Return [X, Y] of the center of cell containing provided text 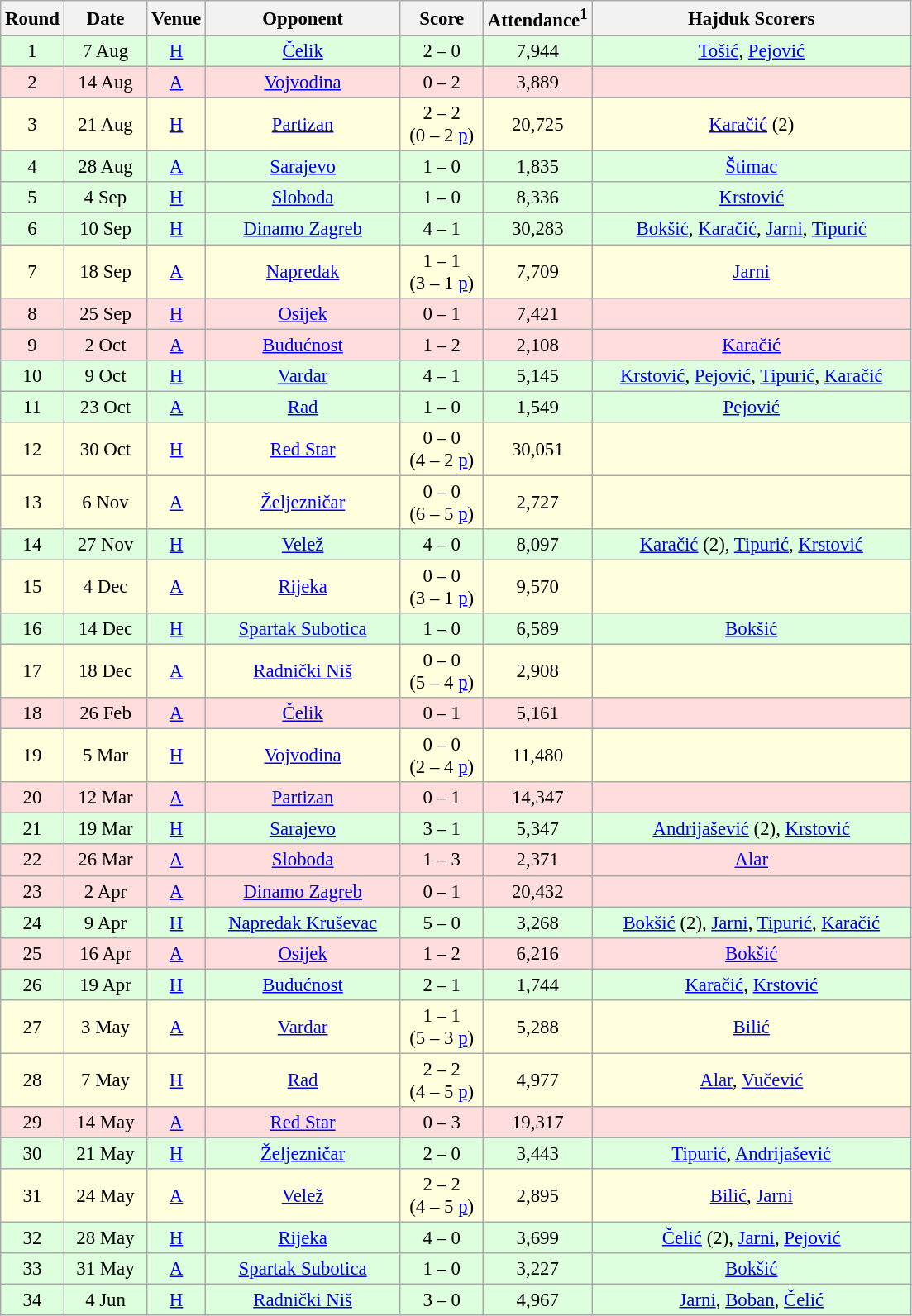
Opponent [303, 18]
19 Mar [106, 829]
34 [32, 1300]
Tošić, Pejović [752, 51]
18 Sep [106, 271]
9 Apr [106, 923]
20,725 [537, 124]
3,443 [537, 1153]
2 – 1 [442, 985]
2,895 [537, 1195]
3 May [106, 1027]
27 Nov [106, 545]
7,421 [537, 313]
Napredak Kruševac [303, 923]
3 – 0 [442, 1300]
0 – 3 [442, 1123]
3,268 [537, 923]
9 Oct [106, 375]
30 [32, 1153]
Alar, Vučević [752, 1080]
4 Jun [106, 1300]
25 [32, 953]
Round [32, 18]
Štimac [752, 167]
6 [32, 229]
Bokšić (2), Jarni, Tipurić, Karačić [752, 923]
Jarni, Boban, Čelić [752, 1300]
Karačić (2), Tipurić, Krstović [752, 545]
26 Mar [106, 861]
28 [32, 1080]
Karačić, Krstović [752, 985]
11 [32, 407]
9,570 [537, 587]
9 [32, 345]
Krstović, Pejović, Tipurić, Karačić [752, 375]
0 – 0(4 – 2 p) [442, 450]
10 [32, 375]
21 May [106, 1153]
32 [32, 1238]
2,371 [537, 861]
Karačić (2) [752, 124]
7 [32, 271]
5,161 [537, 713]
12 Mar [106, 798]
8,097 [537, 545]
16 [32, 629]
Jarni [752, 271]
Napredak [303, 271]
19 Apr [106, 985]
0 – 0(5 – 4 p) [442, 671]
0 – 0(2 – 4 p) [442, 756]
4,967 [537, 1300]
5 Mar [106, 756]
16 Apr [106, 953]
1,549 [537, 407]
2 [32, 83]
8 [32, 313]
Score [442, 18]
14,347 [537, 798]
4 Sep [106, 198]
23 Oct [106, 407]
7,709 [537, 271]
14 Dec [106, 629]
7 Aug [106, 51]
4 Dec [106, 587]
Andrijašević (2), Krstović [752, 829]
1,744 [537, 985]
2,108 [537, 345]
14 May [106, 1123]
19 [32, 756]
0 – 0(3 – 1 p) [442, 587]
25 Sep [106, 313]
31 May [106, 1269]
29 [32, 1123]
1 – 1(3 – 1 p) [442, 271]
30 Oct [106, 450]
24 [32, 923]
28 May [106, 1238]
21 Aug [106, 124]
18 Dec [106, 671]
4,977 [537, 1080]
Bilić [752, 1027]
12 [32, 450]
3 [32, 124]
14 Aug [106, 83]
5 – 0 [442, 923]
Tipurić, Andrijašević [752, 1153]
3,227 [537, 1269]
Čelić (2), Jarni, Pejović [752, 1238]
5,288 [537, 1027]
1 – 3 [442, 861]
6,216 [537, 953]
33 [32, 1269]
2,727 [537, 503]
28 Aug [106, 167]
2 Apr [106, 891]
7 May [106, 1080]
0 – 2 [442, 83]
Alar [752, 861]
18 [32, 713]
30,283 [537, 229]
24 May [106, 1195]
15 [32, 587]
6,589 [537, 629]
2,908 [537, 671]
Bokšić, Karačić, Jarni, Tipurić [752, 229]
3,699 [537, 1238]
1 – 1(5 – 3 p) [442, 1027]
5 [32, 198]
Bilić, Jarni [752, 1195]
7,944 [537, 51]
26 Feb [106, 713]
10 Sep [106, 229]
20,432 [537, 891]
Hajduk Scorers [752, 18]
2 Oct [106, 345]
Venue [177, 18]
31 [32, 1195]
Krstović [752, 198]
17 [32, 671]
Karačić [752, 345]
3 – 1 [442, 829]
14 [32, 545]
0 – 0(6 – 5 p) [442, 503]
3,889 [537, 83]
6 Nov [106, 503]
30,051 [537, 450]
23 [32, 891]
Pejović [752, 407]
5,145 [537, 375]
19,317 [537, 1123]
22 [32, 861]
27 [32, 1027]
5,347 [537, 829]
4 [32, 167]
20 [32, 798]
21 [32, 829]
26 [32, 985]
1 [32, 51]
8,336 [537, 198]
11,480 [537, 756]
Attendance1 [537, 18]
2 – 2(0 – 2 p) [442, 124]
1,835 [537, 167]
13 [32, 503]
Date [106, 18]
